Locate the cell with the specified text and output its [x, y] center coordinate. 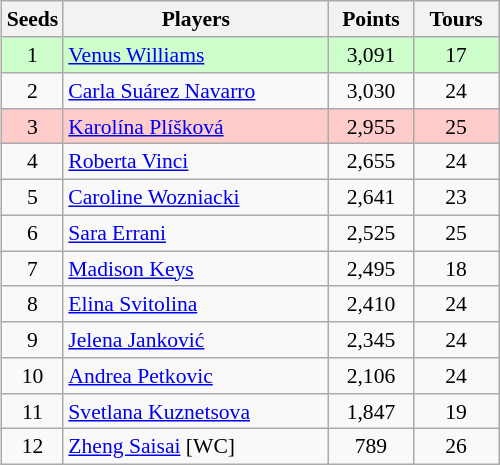
17 [456, 55]
2,655 [370, 162]
3,030 [370, 91]
Jelena Janković [196, 340]
2,641 [370, 197]
Venus Williams [196, 55]
Points [370, 19]
8 [33, 304]
9 [33, 340]
7 [33, 269]
2 [33, 91]
10 [33, 376]
Karolína Plíšková [196, 126]
23 [456, 197]
789 [370, 447]
Players [196, 19]
Svetlana Kuznetsova [196, 411]
11 [33, 411]
12 [33, 447]
2,955 [370, 126]
5 [33, 197]
4 [33, 162]
19 [456, 411]
Madison Keys [196, 269]
Roberta Vinci [196, 162]
2,410 [370, 304]
2,106 [370, 376]
3 [33, 126]
2,525 [370, 233]
Andrea Petkovic [196, 376]
Caroline Wozniacki [196, 197]
Seeds [33, 19]
Sara Errani [196, 233]
1 [33, 55]
Elina Svitolina [196, 304]
Zheng Saisai [WC] [196, 447]
2,345 [370, 340]
18 [456, 269]
Carla Suárez Navarro [196, 91]
6 [33, 233]
26 [456, 447]
2,495 [370, 269]
Tours [456, 19]
3,091 [370, 55]
1,847 [370, 411]
